Pinpoint the cell where the given text exists, returning its [X, Y] midpoint coordinate. 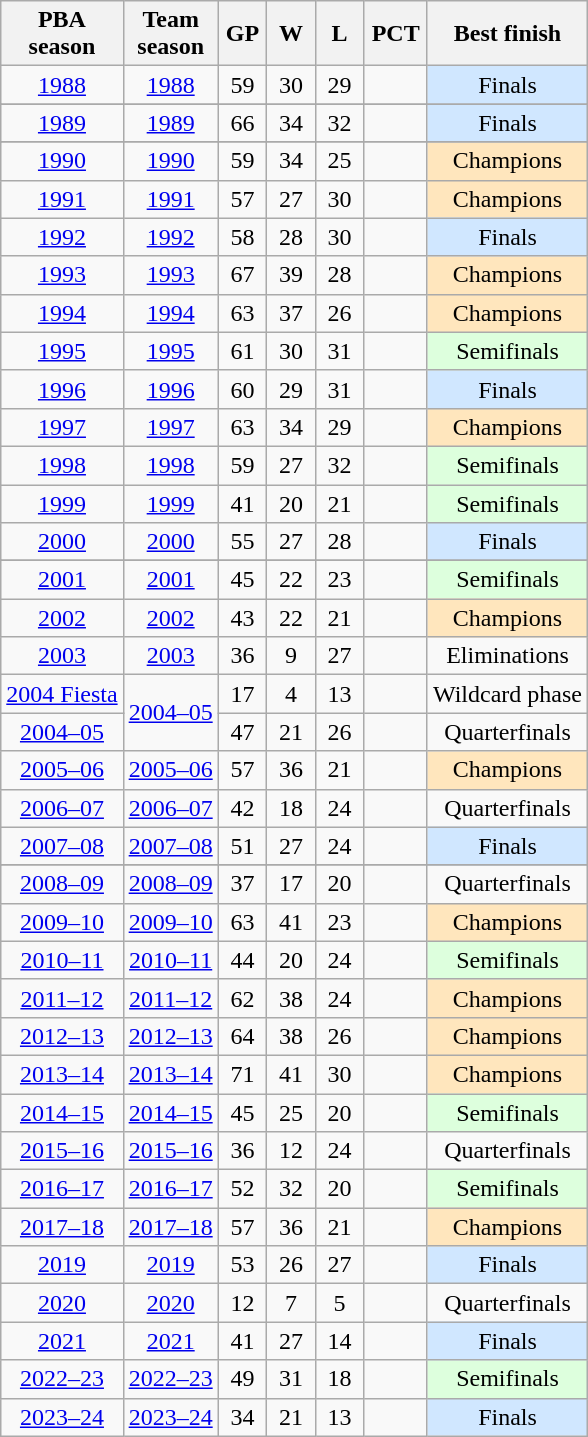
55 [242, 542]
5 [340, 1303]
43 [242, 618]
67 [242, 275]
14 [340, 1341]
L [340, 34]
47 [242, 732]
42 [242, 808]
Wildcard phase [507, 694]
PBA season [62, 34]
60 [242, 389]
W [292, 34]
49 [242, 1379]
Teamseason [170, 34]
9 [292, 656]
53 [242, 1265]
7 [292, 1303]
39 [292, 275]
71 [242, 1074]
Best finish [507, 34]
52 [242, 1189]
66 [242, 123]
64 [242, 1036]
51 [242, 846]
PCT [396, 34]
2004 Fiesta [62, 694]
Eliminations [507, 656]
61 [242, 351]
4 [292, 694]
GP [242, 34]
62 [242, 998]
44 [242, 960]
58 [242, 237]
